Pinpoint the cell where the given text exists, returning its (x, y) midpoint coordinate. 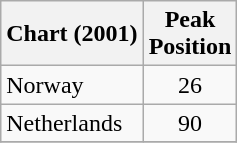
Norway (72, 85)
Chart (2001) (72, 34)
PeakPosition (190, 34)
90 (190, 123)
26 (190, 85)
Netherlands (72, 123)
